Detect which cell encompasses the target text, then output its (x, y) center coordinate. 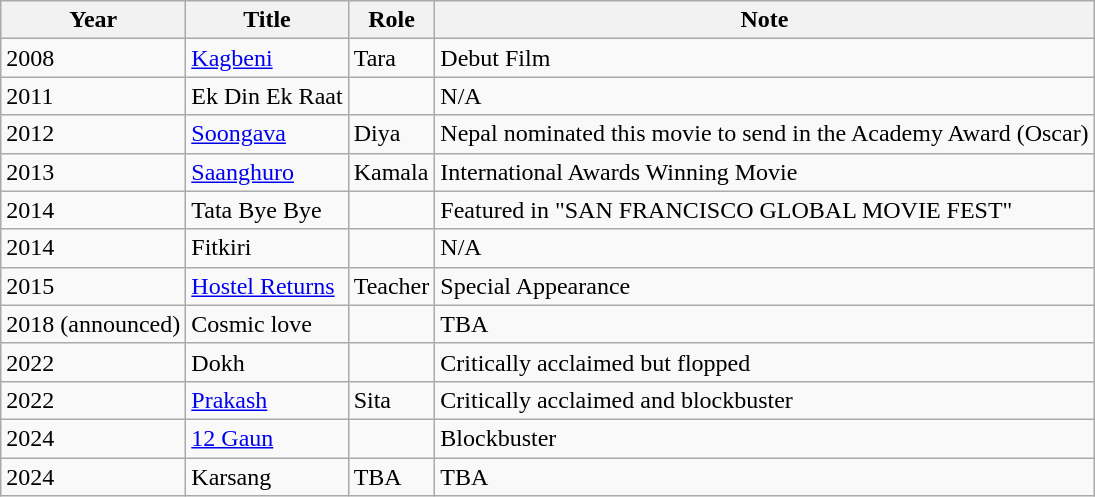
2012 (94, 134)
Role (392, 20)
Title (267, 20)
Special Appearance (764, 286)
Sita (392, 400)
Blockbuster (764, 438)
Nepal nominated this movie to send in the Academy Award (Oscar) (764, 134)
Critically acclaimed but flopped (764, 362)
2015 (94, 286)
Saanghuro (267, 172)
Debut Film (764, 58)
2018 (announced) (94, 324)
Tara (392, 58)
Tata Bye Bye (267, 210)
Fitkiri (267, 248)
Cosmic love (267, 324)
2011 (94, 96)
Ek Din Ek Raat (267, 96)
Kagbeni (267, 58)
International Awards Winning Movie (764, 172)
Hostel Returns (267, 286)
Prakash (267, 400)
Critically acclaimed and blockbuster (764, 400)
12 Gaun (267, 438)
2013 (94, 172)
2008 (94, 58)
Year (94, 20)
Note (764, 20)
Soongava (267, 134)
Kamala (392, 172)
Dokh (267, 362)
Karsang (267, 477)
Featured in "SAN FRANCISCO GLOBAL MOVIE FEST" (764, 210)
Teacher (392, 286)
Diya (392, 134)
